Extract the (x, y) coordinate from the center of the cell holding the provided text.  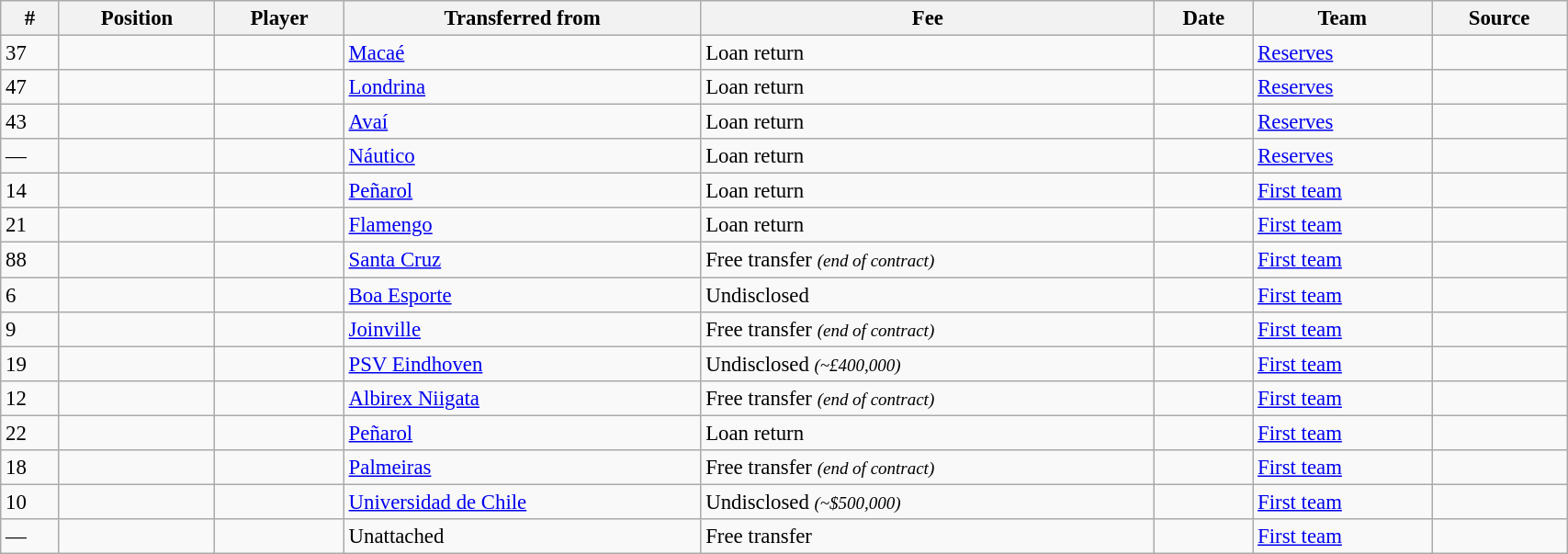
Macaé (522, 53)
21 (29, 225)
Player (279, 18)
47 (29, 87)
Position (137, 18)
Source (1499, 18)
37 (29, 53)
Flamengo (522, 225)
10 (29, 502)
Náutico (522, 156)
Undisclosed (928, 295)
12 (29, 398)
Santa Cruz (522, 260)
Joinville (522, 329)
Date (1203, 18)
Fee (928, 18)
Boa Esporte (522, 295)
88 (29, 260)
Undisclosed (~$500,000) (928, 502)
Team (1343, 18)
9 (29, 329)
6 (29, 295)
Unattached (522, 537)
43 (29, 122)
# (29, 18)
Universidad de Chile (522, 502)
18 (29, 468)
Albirex Niigata (522, 398)
22 (29, 433)
19 (29, 364)
Free transfer (928, 537)
Palmeiras (522, 468)
PSV Eindhoven (522, 364)
Undisclosed (~£400,000) (928, 364)
Londrina (522, 87)
14 (29, 191)
Transferred from (522, 18)
Avaí (522, 122)
